Identify which cell holds the provided text, then report its [x, y] central coordinate. 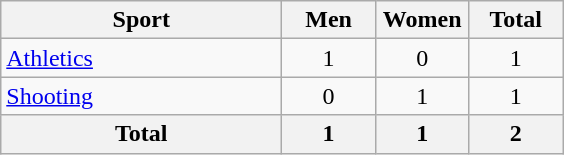
Men [329, 20]
Shooting [142, 96]
Women [422, 20]
2 [516, 134]
Sport [142, 20]
Athletics [142, 58]
